Search for the cell housing the specified text and yield its [x, y] center coordinate. 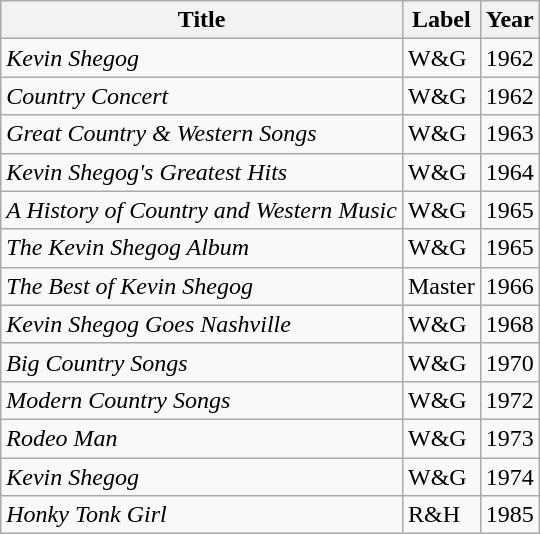
Year [510, 20]
1985 [510, 515]
1968 [510, 324]
Kevin Shegog's Greatest Hits [202, 172]
1964 [510, 172]
1963 [510, 134]
Great Country & Western Songs [202, 134]
The Kevin Shegog Album [202, 248]
1974 [510, 477]
1966 [510, 286]
The Best of Kevin Shegog [202, 286]
Big Country Songs [202, 362]
Title [202, 20]
Label [441, 20]
Master [441, 286]
Modern Country Songs [202, 400]
A History of Country and Western Music [202, 210]
Honky Tonk Girl [202, 515]
1973 [510, 438]
R&H [441, 515]
Country Concert [202, 96]
1972 [510, 400]
Kevin Shegog Goes Nashville [202, 324]
1970 [510, 362]
Rodeo Man [202, 438]
